Determine the [X, Y] coordinate at the center of the cell enclosing the given text.  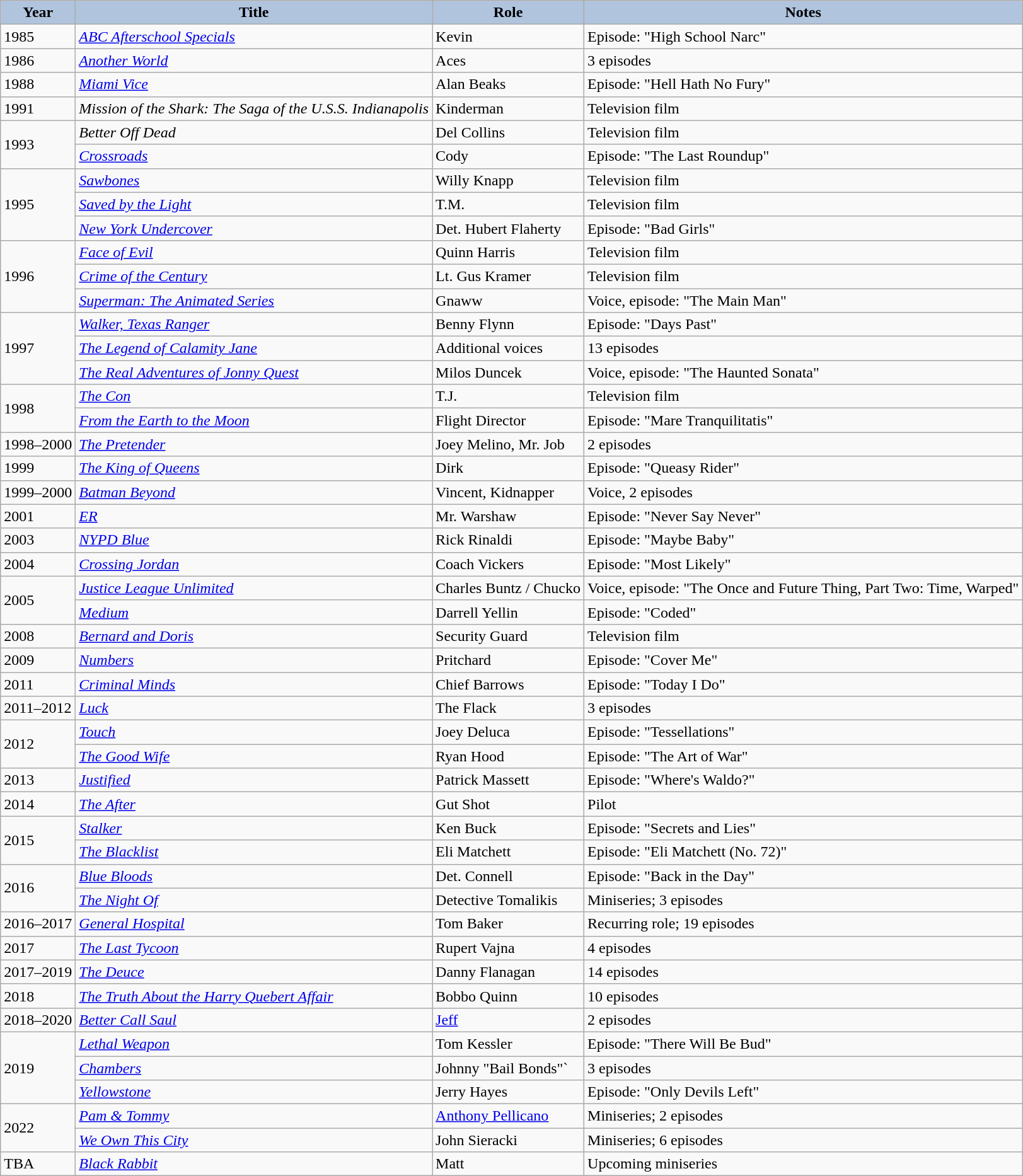
Lt. Gus Kramer [508, 276]
Tom Baker [508, 924]
2015 [38, 840]
2011–2012 [38, 708]
Benny Flynn [508, 325]
Gut Shot [508, 804]
New York Undercover [254, 228]
Justice League Unlimited [254, 588]
General Hospital [254, 924]
Ken Buck [508, 828]
Rupert Vajna [508, 948]
Episode: "Today I Do" [803, 684]
2016 [38, 888]
Recurring role; 19 episodes [803, 924]
The After [254, 804]
1998–2000 [38, 444]
1999–2000 [38, 492]
Voice, 2 episodes [803, 492]
Jeff [508, 1020]
Another World [254, 61]
2022 [38, 1128]
Joey Deluca [508, 732]
The Good Wife [254, 756]
Crime of the Century [254, 276]
T.M. [508, 204]
Vincent, Kidnapper [508, 492]
Episode: "Back in the Day" [803, 876]
Milos Duncek [508, 372]
Episode: "Cover Me" [803, 660]
2017 [38, 948]
Mission of the Shark: The Saga of the U.S.S. Indianapolis [254, 108]
Bernard and Doris [254, 636]
2004 [38, 564]
Episode: "Never Say Never" [803, 516]
1998 [38, 408]
TBA [38, 1164]
1991 [38, 108]
Aces [508, 61]
Voice, episode: "The Haunted Sonata" [803, 372]
Miniseries; 6 episodes [803, 1140]
1993 [38, 144]
Episode: "High School Narc" [803, 37]
1996 [38, 276]
Mr. Warshaw [508, 516]
Stalker [254, 828]
Episode: "Days Past" [803, 325]
Episode: "Bad Girls" [803, 228]
ABC Afterschool Specials [254, 37]
2012 [38, 744]
2013 [38, 780]
Jerry Hayes [508, 1092]
Miniseries; 2 episodes [803, 1116]
1988 [38, 84]
1999 [38, 468]
The Deuce [254, 972]
Darrell Yellin [508, 612]
Luck [254, 708]
Episode: "Only Devils Left" [803, 1092]
Ryan Hood [508, 756]
John Sieracki [508, 1140]
The Pretender [254, 444]
The Last Tycoon [254, 948]
Episode: "Most Likely" [803, 564]
Quinn Harris [508, 252]
Title [254, 13]
2014 [38, 804]
The Legend of Calamity Jane [254, 349]
Anthony Pellicano [508, 1116]
Episode: "Where's Waldo?" [803, 780]
Touch [254, 732]
2003 [38, 540]
2005 [38, 600]
2017–2019 [38, 972]
1985 [38, 37]
Pam & Tommy [254, 1116]
2018 [38, 996]
Black Rabbit [254, 1164]
Matt [508, 1164]
Detective Tomalikis [508, 900]
Gnaww [508, 301]
Pritchard [508, 660]
Del Collins [508, 132]
2001 [38, 516]
4 episodes [803, 948]
Kevin [508, 37]
Alan Beaks [508, 84]
Year [38, 13]
Miami Vice [254, 84]
Justified [254, 780]
T.J. [508, 396]
Upcoming miniseries [803, 1164]
We Own This City [254, 1140]
Episode: "Mare Tranquilitatis" [803, 420]
1986 [38, 61]
Role [508, 13]
Johnny "Bail Bonds"` [508, 1068]
2011 [38, 684]
Better Off Dead [254, 132]
Episode: "There Will Be Bud" [803, 1044]
Episode: "Hell Hath No Fury" [803, 84]
Charles Buntz / Chucko [508, 588]
Episode: "The Last Roundup" [803, 156]
Episode: "Tessellations" [803, 732]
2009 [38, 660]
Chambers [254, 1068]
Saved by the Light [254, 204]
Criminal Minds [254, 684]
Rick Rinaldi [508, 540]
The King of Queens [254, 468]
Episode: "Maybe Baby" [803, 540]
1995 [38, 204]
The Flack [508, 708]
14 episodes [803, 972]
Notes [803, 13]
Patrick Massett [508, 780]
2019 [38, 1068]
ER [254, 516]
The Night Of [254, 900]
The Truth About the Harry Quebert Affair [254, 996]
Miniseries; 3 episodes [803, 900]
Walker, Texas Ranger [254, 325]
Eli Matchett [508, 852]
Yellowstone [254, 1092]
Face of Evil [254, 252]
Pilot [803, 804]
Additional voices [508, 349]
Superman: The Animated Series [254, 301]
2008 [38, 636]
2018–2020 [38, 1020]
Crossing Jordan [254, 564]
Danny Flanagan [508, 972]
Lethal Weapon [254, 1044]
Det. Hubert Flaherty [508, 228]
The Blacklist [254, 852]
Security Guard [508, 636]
Episode: "The Art of War" [803, 756]
13 episodes [803, 349]
Episode: "Secrets and Lies" [803, 828]
Blue Bloods [254, 876]
The Real Adventures of Jonny Quest [254, 372]
Medium [254, 612]
Numbers [254, 660]
Sawbones [254, 180]
Batman Beyond [254, 492]
Det. Connell [508, 876]
Tom Kessler [508, 1044]
1997 [38, 349]
From the Earth to the Moon [254, 420]
NYPD Blue [254, 540]
Kinderman [508, 108]
Flight Director [508, 420]
The Con [254, 396]
2016–2017 [38, 924]
Episode: "Queasy Rider" [803, 468]
Joey Melino, Mr. Job [508, 444]
Crossroads [254, 156]
Bobbo Quinn [508, 996]
Coach Vickers [508, 564]
Episode: "Coded" [803, 612]
10 episodes [803, 996]
Chief Barrows [508, 684]
Better Call Saul [254, 1020]
Episode: "Eli Matchett (No. 72)" [803, 852]
Voice, episode: "The Once and Future Thing, Part Two: Time, Warped" [803, 588]
Cody [508, 156]
Willy Knapp [508, 180]
Dirk [508, 468]
Voice, episode: "The Main Man" [803, 301]
